Return [X, Y] of the center of cell containing provided text 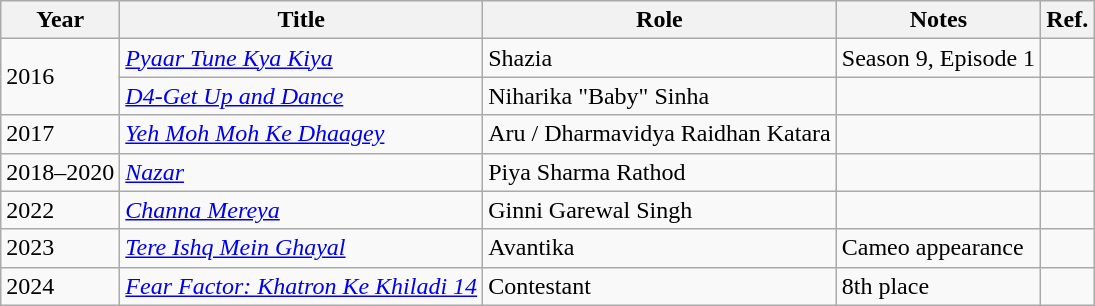
D4-Get Up and Dance [302, 96]
Nazar [302, 172]
2018–2020 [60, 172]
Notes [938, 20]
Role [660, 20]
Shazia [660, 58]
Piya Sharma Rathod [660, 172]
Niharika "Baby" Sinha [660, 96]
Season 9, Episode 1 [938, 58]
2023 [60, 248]
8th place [938, 286]
Title [302, 20]
2024 [60, 286]
Year [60, 20]
Tere Ishq Mein Ghayal [302, 248]
Ginni Garewal Singh [660, 210]
Pyaar Tune Kya Kiya [302, 58]
Aru / Dharmavidya Raidhan Katara [660, 134]
Channa Mereya [302, 210]
Cameo appearance [938, 248]
2016 [60, 77]
Fear Factor: Khatron Ke Khiladi 14 [302, 286]
Yeh Moh Moh Ke Dhaagey [302, 134]
2017 [60, 134]
2022 [60, 210]
Contestant [660, 286]
Ref. [1068, 20]
Avantika [660, 248]
